Return (x, y) of the center of cell containing provided text 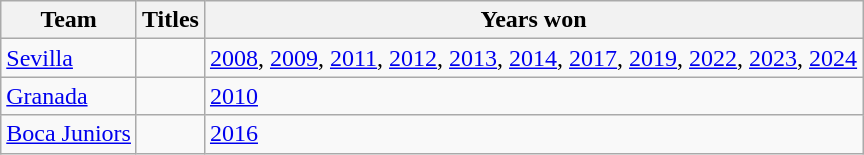
Team (69, 20)
Boca Juniors (69, 134)
Sevilla (69, 58)
Years won (533, 20)
2008, 2009, 2011, 2012, 2013, 2014, 2017, 2019, 2022, 2023, 2024 (533, 58)
Granada (69, 96)
2016 (533, 134)
2010 (533, 96)
Titles (170, 20)
